For the text-containing cell, return its midpoint in [X, Y] coordinate format. 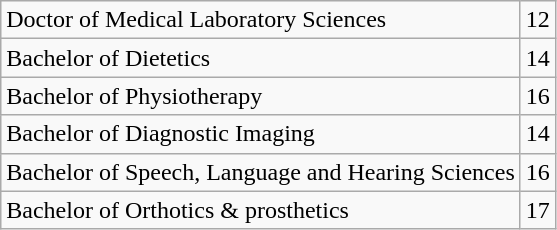
Doctor of Medical Laboratory Sciences [261, 20]
Bachelor of Orthotics & prosthetics [261, 210]
Bachelor of Dietetics [261, 58]
Bachelor of Physiotherapy [261, 96]
Bachelor of Diagnostic Imaging [261, 134]
12 [538, 20]
17 [538, 210]
Bachelor of Speech, Language and Hearing Sciences [261, 172]
